From the cell containing the given text, extract its center point as (X, Y) coordinate. 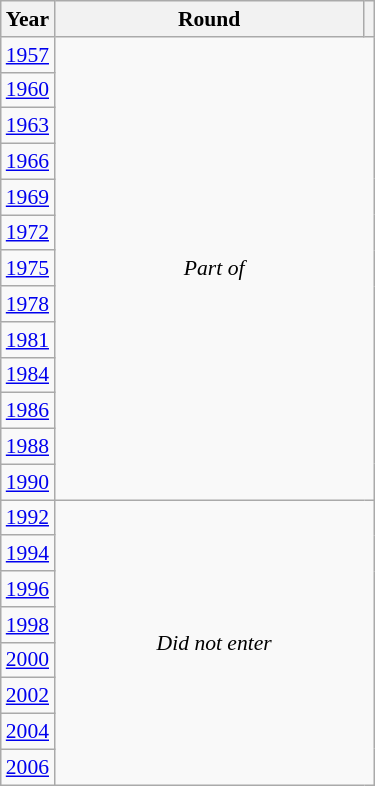
1978 (28, 304)
Year (28, 19)
2002 (28, 696)
1986 (28, 411)
1969 (28, 197)
1975 (28, 269)
1972 (28, 233)
1966 (28, 162)
Round (209, 19)
1994 (28, 554)
1996 (28, 589)
1960 (28, 90)
1963 (28, 126)
1984 (28, 375)
1988 (28, 447)
Did not enter (214, 642)
1990 (28, 482)
1992 (28, 518)
Part of (214, 268)
1998 (28, 625)
1981 (28, 340)
2004 (28, 732)
1957 (28, 55)
2006 (28, 767)
2000 (28, 660)
